Return the (X, Y) coordinate for the center point of the cell that contains the specified text.  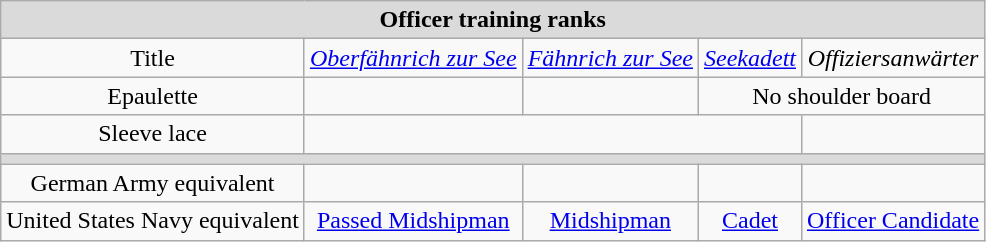
Passed Midshipman (413, 221)
Midshipman (610, 221)
Officer training ranks (493, 20)
Title (153, 58)
United States Navy equivalent (153, 221)
No shoulder board (841, 96)
Seekadett (750, 58)
Cadet (750, 221)
Fähnrich zur See (610, 58)
Sleeve lace (153, 134)
Offiziersanwärter (892, 58)
Epaulette (153, 96)
Officer Candidate (892, 221)
Oberfähnrich zur See (413, 58)
German Army equivalent (153, 183)
